Extract the (X, Y) coordinate from the center of the cell holding the provided text.  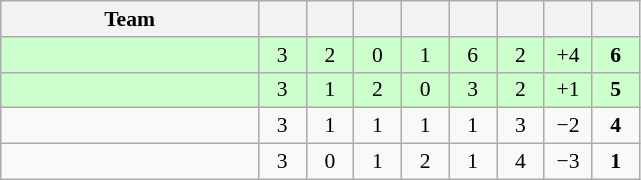
5 (616, 90)
Team (130, 19)
−2 (568, 126)
+4 (568, 55)
+1 (568, 90)
−3 (568, 162)
